Output the (x, y) coordinate of the center of the cell containing the given text.  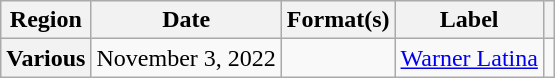
Label (469, 20)
Warner Latina (469, 58)
Format(s) (338, 20)
Various (46, 58)
Date (186, 20)
Region (46, 20)
November 3, 2022 (186, 58)
